Provide the (x, y) coordinate of the cell's center where the given text is located.  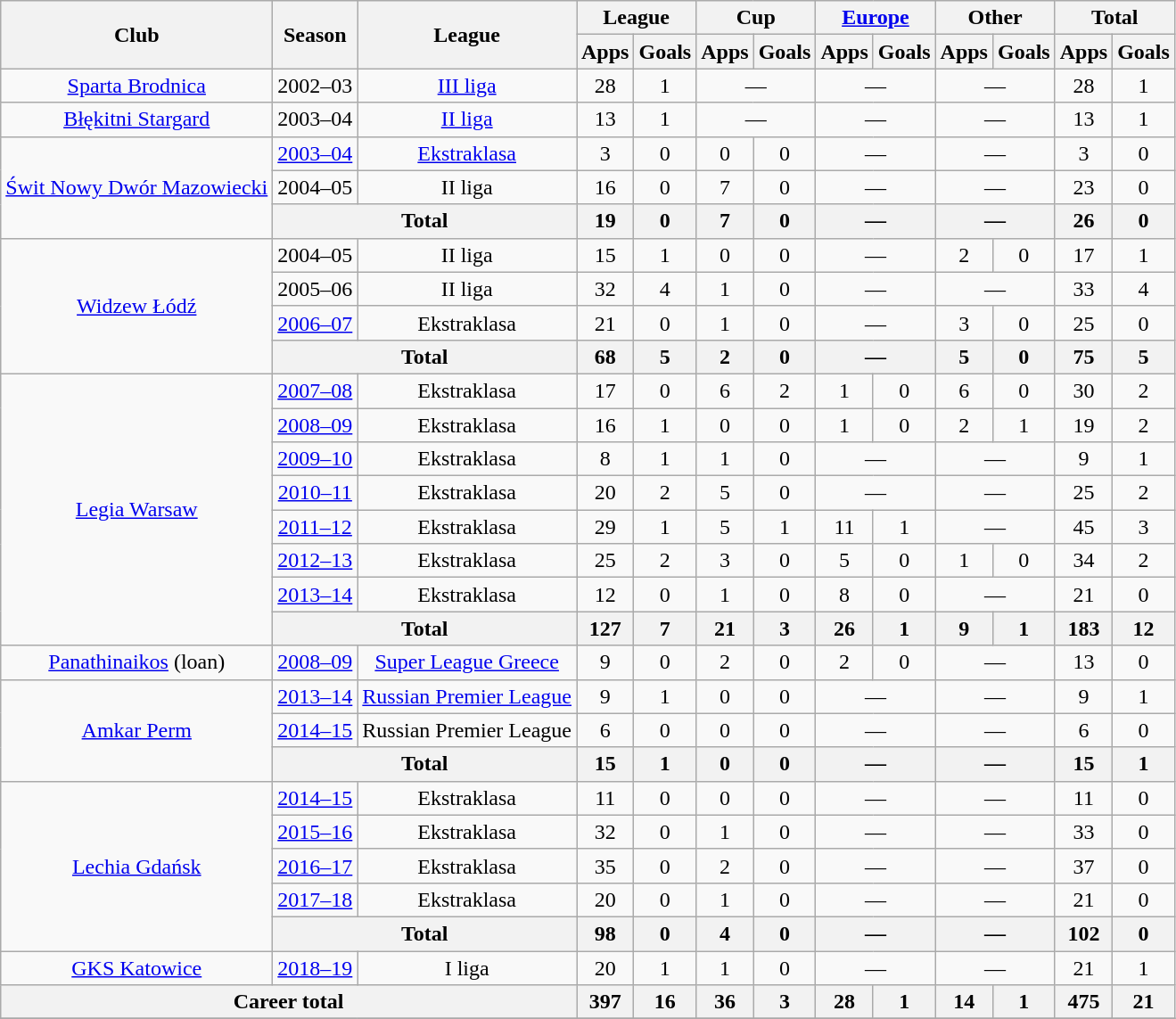
75 (1083, 357)
Sparta Brodnica (137, 86)
Świt Nowy Dwór Mazowiecki (137, 187)
34 (1083, 561)
2015–16 (316, 832)
30 (1083, 390)
Legia Warsaw (137, 509)
Błękitni Stargard (137, 119)
397 (604, 1002)
45 (1083, 527)
29 (604, 527)
23 (1083, 187)
2007–08 (316, 390)
68 (604, 357)
Widzew Łódź (137, 306)
2006–07 (316, 323)
Panathinaikos (loan) (137, 662)
2011–12 (316, 527)
Lechia Gdańsk (137, 866)
Amkar Perm (137, 730)
Other (995, 18)
Europe (876, 18)
2010–11 (316, 493)
475 (1083, 1002)
2002–03 (316, 86)
Season (316, 35)
102 (1083, 933)
98 (604, 933)
Super League Greece (467, 662)
127 (604, 629)
Cup (756, 18)
2018–19 (316, 967)
35 (604, 866)
183 (1083, 629)
2012–13 (316, 561)
Career total (289, 1002)
2005–06 (316, 289)
2016–17 (316, 866)
III liga (467, 86)
36 (725, 1002)
I liga (467, 967)
Club (137, 35)
GKS Katowice (137, 967)
14 (964, 1002)
2009–10 (316, 459)
37 (1083, 866)
2017–18 (316, 900)
